Capture the cell that displays the provided text and extract its [X, Y] central coordinate. 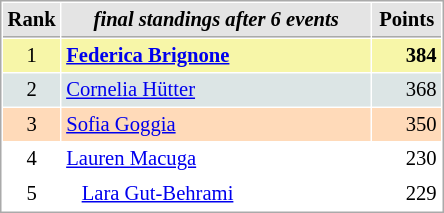
Sofia Goggia [216, 124]
384 [406, 56]
4 [32, 158]
Points [406, 20]
368 [406, 90]
5 [32, 194]
Lauren Macuga [216, 158]
3 [32, 124]
230 [406, 158]
Rank [32, 20]
Lara Gut-Behrami [216, 194]
350 [406, 124]
229 [406, 194]
Cornelia Hütter [216, 90]
final standings after 6 events [216, 20]
2 [32, 90]
Federica Brignone [216, 56]
1 [32, 56]
